Scan for the cell matching the given text and deliver its [X, Y] coordinate at center. 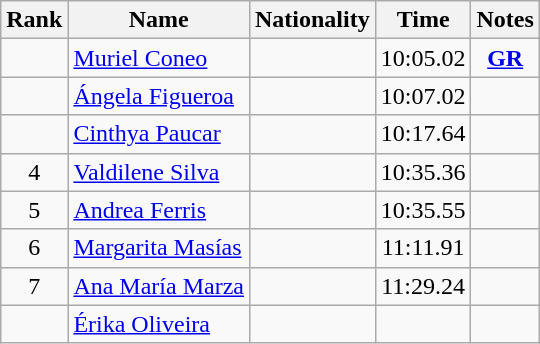
Muriel Coneo [159, 58]
Valdilene Silva [159, 172]
Ángela Figueroa [159, 96]
Andrea Ferris [159, 210]
10:07.02 [423, 96]
10:35.36 [423, 172]
5 [34, 210]
10:05.02 [423, 58]
10:35.55 [423, 210]
Notes [505, 20]
10:17.64 [423, 134]
6 [34, 248]
7 [34, 286]
11:11.91 [423, 248]
Name [159, 20]
4 [34, 172]
Nationality [312, 20]
Cinthya Paucar [159, 134]
Rank [34, 20]
Érika Oliveira [159, 324]
Time [423, 20]
Margarita Masías [159, 248]
GR [505, 58]
11:29.24 [423, 286]
Ana María Marza [159, 286]
